Find where the given text appears and provide that cell's center as [X, Y] coordinate. 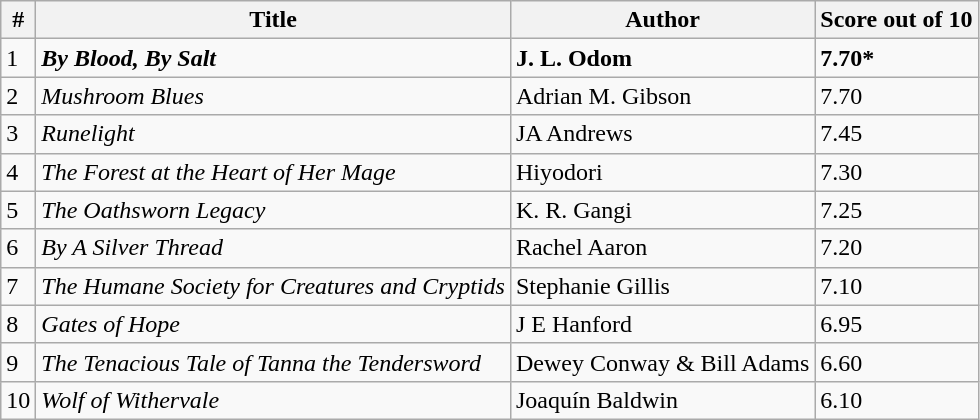
Rachel Aaron [662, 248]
The Humane Society for Creatures and Cryptids [274, 286]
7.45 [896, 134]
Mushroom Blues [274, 96]
7.10 [896, 286]
The Oathsworn Legacy [274, 210]
6.10 [896, 400]
7 [18, 286]
By A Silver Thread [274, 248]
Title [274, 20]
Hiyodori [662, 172]
10 [18, 400]
9 [18, 362]
The Forest at the Heart of Her Mage [274, 172]
3 [18, 134]
7.20 [896, 248]
Joaquín Baldwin [662, 400]
7.70* [896, 58]
4 [18, 172]
Author [662, 20]
The Tenacious Tale of Tanna the Tendersword [274, 362]
6 [18, 248]
By Blood, By Salt [274, 58]
Adrian M. Gibson [662, 96]
J E Hanford [662, 324]
7.25 [896, 210]
5 [18, 210]
Score out of 10 [896, 20]
8 [18, 324]
Dewey Conway & Bill Adams [662, 362]
Wolf of Withervale [274, 400]
JA Andrews [662, 134]
Gates of Hope [274, 324]
2 [18, 96]
Runelight [274, 134]
7.70 [896, 96]
6.60 [896, 362]
7.30 [896, 172]
K. R. Gangi [662, 210]
# [18, 20]
6.95 [896, 324]
1 [18, 58]
Stephanie Gillis [662, 286]
J. L. Odom [662, 58]
